Identify which cell holds the provided text, then report its (X, Y) central coordinate. 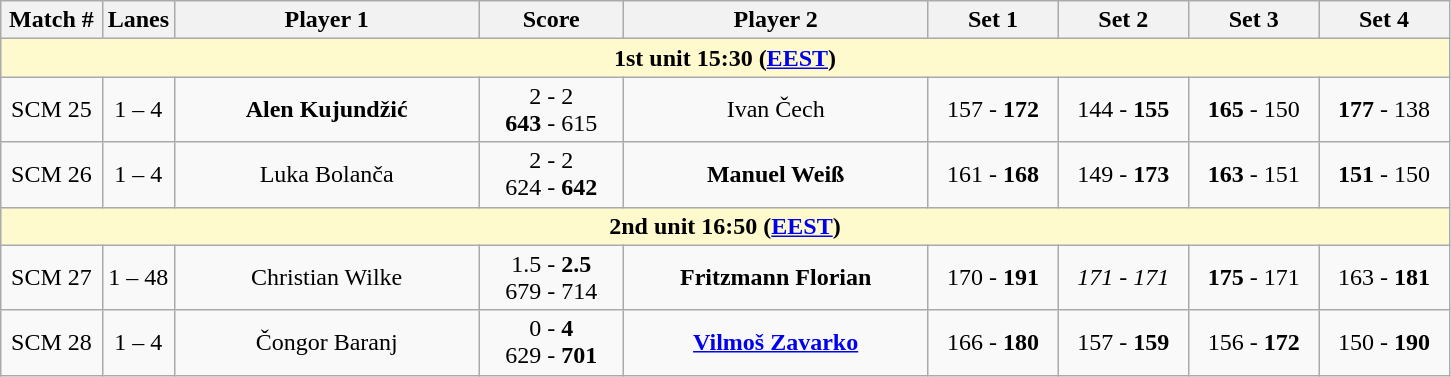
0 - 4 629 - 701 (552, 342)
171 - 171 (1123, 278)
SCM 28 (52, 342)
2 - 2 643 - 615 (552, 110)
157 - 159 (1123, 342)
Set 4 (1384, 20)
Ivan Čech (776, 110)
163 - 181 (1384, 278)
Vilmoš Zavarko (776, 342)
166 - 180 (993, 342)
177 - 138 (1384, 110)
1.5 - 2.5 679 - 714 (552, 278)
Score (552, 20)
150 - 190 (1384, 342)
170 - 191 (993, 278)
175 - 171 (1253, 278)
149 - 173 (1123, 174)
163 - 151 (1253, 174)
Alen Kujundžić (327, 110)
144 - 155 (1123, 110)
2 - 2 624 - 642 (552, 174)
Set 2 (1123, 20)
2nd unit 16:50 (EEST) (725, 226)
Manuel Weiß (776, 174)
Set 1 (993, 20)
151 - 150 (1384, 174)
Lanes (138, 20)
SCM 25 (52, 110)
Player 1 (327, 20)
SCM 26 (52, 174)
165 - 150 (1253, 110)
Match # (52, 20)
Player 2 (776, 20)
1st unit 15:30 (EEST) (725, 58)
1 – 48 (138, 278)
161 - 168 (993, 174)
Fritzmann Florian (776, 278)
SCM 27 (52, 278)
156 - 172 (1253, 342)
Christian Wilke (327, 278)
Čongor Baranj (327, 342)
157 - 172 (993, 110)
Luka Bolanča (327, 174)
Set 3 (1253, 20)
